Return (X, Y) of the center of cell containing provided text 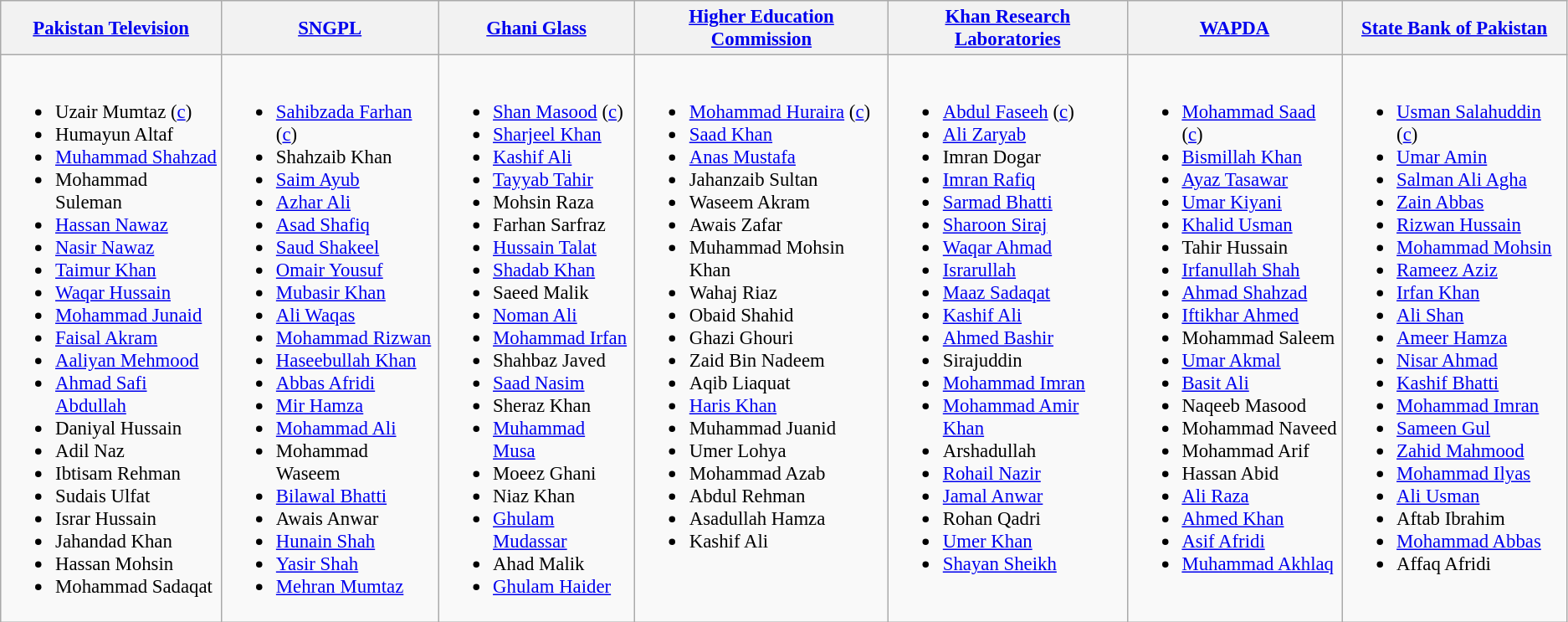
Pakistan Television (111, 28)
State Bank of Pakistan (1454, 28)
Khan Research Laboratories (1007, 28)
WAPDA (1235, 28)
Higher Education Commission (761, 28)
SNGPL (330, 28)
Ghani Glass (537, 28)
